Return [x, y] of the center of cell containing provided text 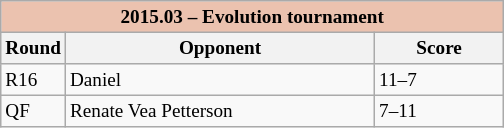
Daniel [220, 80]
Score [440, 48]
Round [34, 48]
11–7 [440, 80]
Opponent [220, 48]
R16 [34, 80]
2015.03 – Evolution tournament [252, 17]
QF [34, 111]
Renate Vea Petterson [220, 111]
7–11 [440, 111]
